Detect which cell encompasses the target text, then output its [x, y] center coordinate. 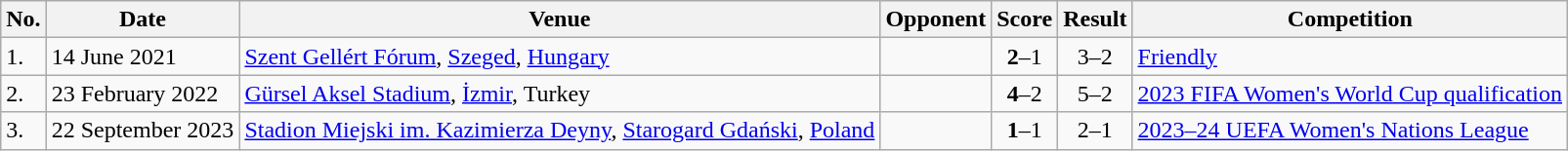
1–1 [1025, 131]
1. [23, 57]
Szent Gellért Fórum, Szeged, Hungary [560, 57]
22 September 2023 [143, 131]
Date [143, 19]
14 June 2021 [143, 57]
3–2 [1095, 57]
Score [1025, 19]
23 February 2022 [143, 94]
Opponent [936, 19]
Stadion Miejski im. Kazimierza Deyny, Starogard Gdański, Poland [560, 131]
Competition [1350, 19]
Venue [560, 19]
4–2 [1025, 94]
2023 FIFA Women's World Cup qualification [1350, 94]
5–2 [1095, 94]
Gürsel Aksel Stadium, İzmir, Turkey [560, 94]
Friendly [1350, 57]
2. [23, 94]
2023–24 UEFA Women's Nations League [1350, 131]
3. [23, 131]
No. [23, 19]
Result [1095, 19]
